Determine the [x, y] coordinate at the center of the cell enclosing the given text.  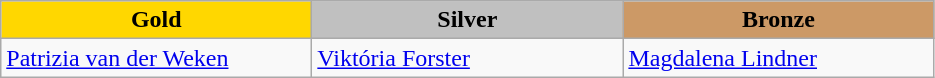
Viktória Forster [468, 58]
Silver [468, 20]
Bronze [778, 20]
Gold [156, 20]
Magdalena Lindner [778, 58]
Patrizia van der Weken [156, 58]
